Detect which cell encompasses the target text, then output its [x, y] center coordinate. 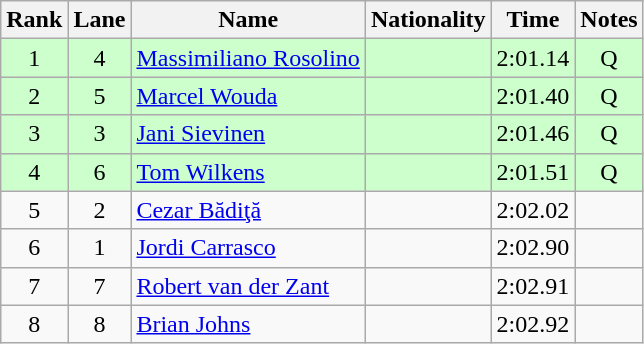
Nationality [428, 20]
Tom Wilkens [248, 172]
Name [248, 20]
Robert van der Zant [248, 286]
Jordi Carrasco [248, 248]
2:02.92 [533, 324]
Jani Sievinen [248, 134]
2:02.91 [533, 286]
2:01.40 [533, 96]
2:01.46 [533, 134]
Time [533, 20]
2:02.02 [533, 210]
Massimiliano Rosolino [248, 58]
Rank [34, 20]
Notes [609, 20]
2:01.51 [533, 172]
Lane [100, 20]
Marcel Wouda [248, 96]
Cezar Bădiţă [248, 210]
Brian Johns [248, 324]
2:02.90 [533, 248]
2:01.14 [533, 58]
